Provide the [X, Y] coordinate of the cell's center where the given text is located.  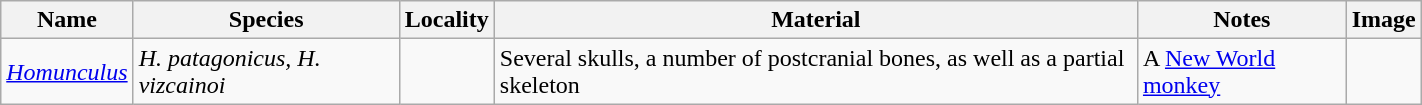
Species [266, 20]
A New World monkey [1242, 72]
Image [1384, 20]
Material [816, 20]
Several skulls, a number of postcranial bones, as well as a partial skeleton [816, 72]
Homunculus [67, 72]
Locality [446, 20]
H. patagonicus, H. vizcainoi [266, 72]
Name [67, 20]
Notes [1242, 20]
